Output the [X, Y] coordinate of the center of the cell containing the given text.  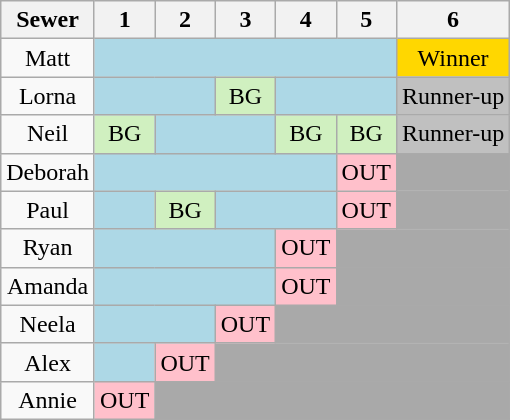
1 [124, 20]
Annie [48, 400]
Ryan [48, 248]
Deborah [48, 172]
Neil [48, 134]
5 [366, 20]
2 [185, 20]
Sewer [48, 20]
Alex [48, 362]
Matt [48, 58]
6 [452, 20]
Neela [48, 324]
Paul [48, 210]
Lorna [48, 96]
Amanda [48, 286]
4 [306, 20]
Winner [452, 58]
3 [245, 20]
